Detect which cell encompasses the target text, then output its (X, Y) center coordinate. 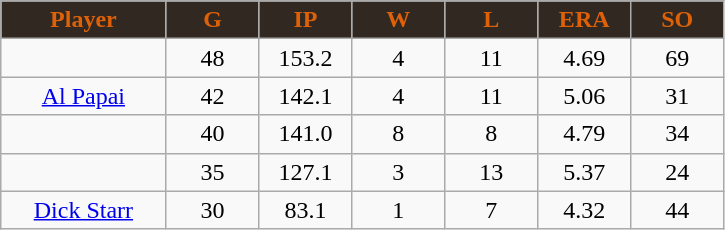
Dick Starr (84, 210)
142.1 (306, 96)
40 (212, 134)
83.1 (306, 210)
5.37 (584, 172)
1 (398, 210)
24 (678, 172)
35 (212, 172)
7 (492, 210)
48 (212, 58)
4.69 (584, 58)
30 (212, 210)
34 (678, 134)
L (492, 20)
44 (678, 210)
5.06 (584, 96)
SO (678, 20)
153.2 (306, 58)
3 (398, 172)
127.1 (306, 172)
31 (678, 96)
141.0 (306, 134)
4.32 (584, 210)
G (212, 20)
42 (212, 96)
69 (678, 58)
Player (84, 20)
4.79 (584, 134)
W (398, 20)
Al Papai (84, 96)
13 (492, 172)
ERA (584, 20)
IP (306, 20)
